Return [X, Y] of the center of cell containing provided text 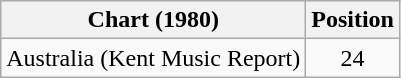
Position [353, 20]
Chart (1980) [154, 20]
24 [353, 58]
Australia (Kent Music Report) [154, 58]
